Return the (x, y) coordinate for the center point of the cell that contains the specified text.  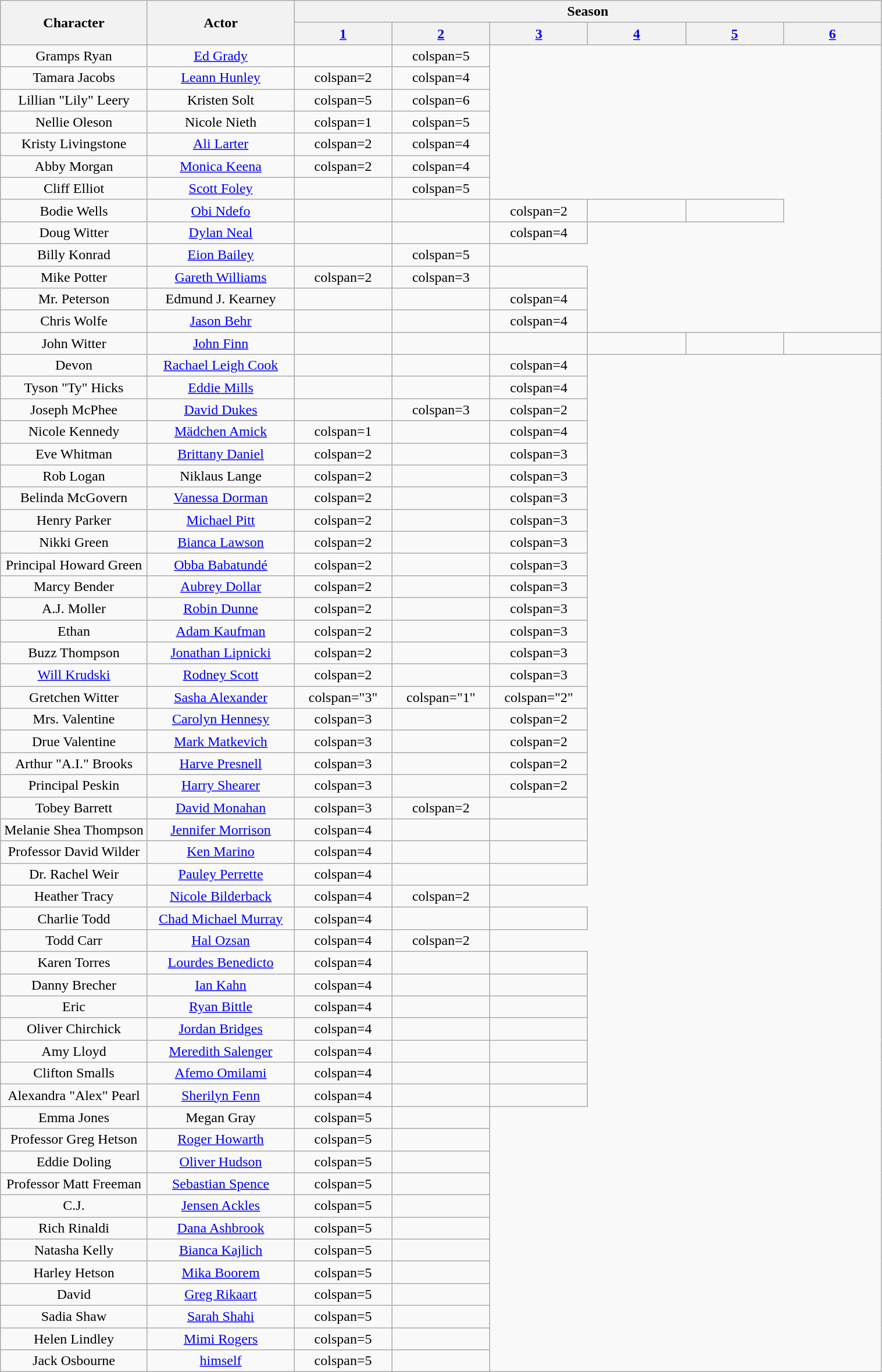
Drue Valentine (74, 741)
Dana Ashbrook (221, 1228)
Professor David Wilder (74, 852)
Ed Grady (221, 56)
Karen Torres (74, 962)
Rodney Scott (221, 675)
Lillian "Lily" Leery (74, 100)
Abby Morgan (74, 166)
6 (833, 34)
Henry Parker (74, 520)
Tyson "Ty" Hicks (74, 388)
John Finn (221, 343)
Joseph McPhee (74, 410)
Harry Shearer (221, 786)
Emma Jones (74, 1117)
Bianca Lawson (221, 542)
Heather Tracy (74, 896)
Carolyn Hennesy (221, 719)
Mr. Peterson (74, 299)
Doug Witter (74, 232)
Charlie Todd (74, 918)
Jensen Ackles (221, 1206)
Principal Howard Green (74, 564)
Cliff Elliot (74, 188)
Buzz Thompson (74, 653)
4 (637, 34)
Brittany Daniel (221, 454)
Rachael Leigh Cook (221, 366)
Kristen Solt (221, 100)
Arthur "A.I." Brooks (74, 764)
Adam Kaufman (221, 631)
Robin Dunne (221, 608)
Mimi Rogers (221, 1338)
himself (221, 1361)
David Monahan (221, 808)
Will Krudski (74, 675)
Edmund J. Kearney (221, 299)
Dylan Neal (221, 232)
Pauley Perrette (221, 874)
Jordan Bridges (221, 1029)
Billy Konrad (74, 255)
Sebastian Spence (221, 1184)
Ryan Bittle (221, 1007)
Rob Logan (74, 476)
Professor Greg Hetson (74, 1140)
Dr. Rachel Weir (74, 874)
Aubrey Dollar (221, 586)
2 (441, 34)
Niklaus Lange (221, 476)
Ian Kahn (221, 985)
Mark Matkevich (221, 741)
Todd Carr (74, 940)
Michael Pitt (221, 520)
Nicole Nieth (221, 122)
Nicole Kennedy (74, 432)
Helen Lindley (74, 1338)
Mika Boorem (221, 1272)
Oliver Hudson (221, 1162)
Alexandra "Alex" Pearl (74, 1095)
Character (74, 23)
Actor (221, 23)
Belinda McGovern (74, 498)
Chad Michael Murray (221, 918)
Natasha Kelly (74, 1250)
Ethan (74, 631)
Kristy Livingstone (74, 144)
Nellie Oleson (74, 122)
Jason Behr (221, 321)
Sarah Shahi (221, 1316)
Afemo Omilami (221, 1073)
Hal Ozsan (221, 940)
Leann Hunley (221, 78)
Principal Peskin (74, 786)
1 (343, 34)
Eve Whitman (74, 454)
Melanie Shea Thompson (74, 830)
Oliver Chirchick (74, 1029)
Meredith Salenger (221, 1051)
Devon (74, 366)
Gretchen Witter (74, 697)
Clifton Smalls (74, 1073)
Roger Howarth (221, 1140)
3 (539, 34)
Eddie Doling (74, 1162)
Eddie Mills (221, 388)
colspan="3" (343, 697)
Sasha Alexander (221, 697)
David Dukes (221, 410)
A.J. Moller (74, 608)
Lourdes Benedicto (221, 962)
Sadia Shaw (74, 1316)
Ali Larter (221, 144)
Mike Potter (74, 277)
Nikki Green (74, 542)
Obi Ndefo (221, 210)
Jack Osbourne (74, 1361)
Harley Hetson (74, 1272)
Bodie Wells (74, 210)
Nicole Bilderback (221, 896)
Eion Bailey (221, 255)
Amy Lloyd (74, 1051)
Jonathan Lipnicki (221, 653)
Monica Keena (221, 166)
colspan=6 (441, 100)
Mrs. Valentine (74, 719)
Jennifer Morrison (221, 830)
Marcy Bender (74, 586)
Rich Rinaldi (74, 1228)
Gramps Ryan (74, 56)
Tamara Jacobs (74, 78)
Professor Matt Freeman (74, 1184)
Vanessa Dorman (221, 498)
Tobey Barrett (74, 808)
Danny Brecher (74, 985)
Megan Gray (221, 1117)
Chris Wolfe (74, 321)
Gareth Williams (221, 277)
David (74, 1294)
colspan="1" (441, 697)
5 (734, 34)
Season (588, 12)
Greg Rikaart (221, 1294)
John Witter (74, 343)
Obba Babatundé (221, 564)
Mädchen Amick (221, 432)
Bianca Kajlich (221, 1250)
Sherilyn Fenn (221, 1095)
Scott Foley (221, 188)
Harve Presnell (221, 764)
Ken Marino (221, 852)
C.J. (74, 1206)
Eric (74, 1007)
colspan="2" (539, 697)
